Identify which cell holds the provided text, then report its [X, Y] central coordinate. 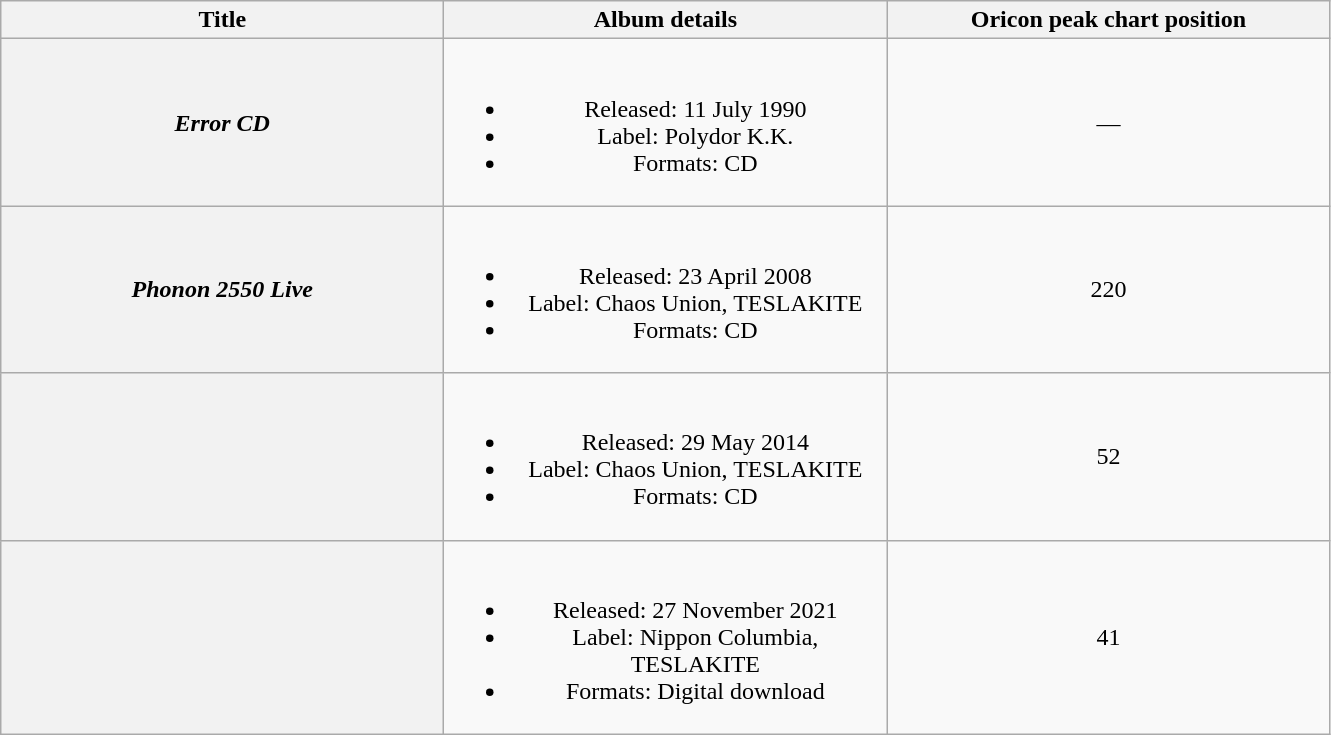
Title [222, 20]
Released: 23 April 2008Label: Chaos Union, TESLAKITEFormats: CD [666, 290]
Released: 11 July 1990Label: Polydor K.K.Formats: CD [666, 122]
Oricon peak chart position [1108, 20]
Phonon 2550 Live [222, 290]
41 [1108, 637]
— [1108, 122]
220 [1108, 290]
Album details [666, 20]
Released: 27 November 2021Label: Nippon Columbia, TESLAKITEFormats: Digital download [666, 637]
Released: 29 May 2014Label: Chaos Union, TESLAKITEFormats: CD [666, 456]
52 [1108, 456]
Error CD [222, 122]
